Scan for the cell matching the given text and deliver its [x, y] coordinate at center. 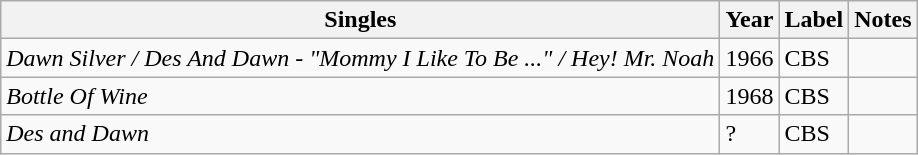
Des and Dawn [360, 134]
Bottle Of Wine [360, 96]
1966 [750, 58]
Year [750, 20]
Notes [883, 20]
1968 [750, 96]
Singles [360, 20]
Dawn Silver / Des And Dawn - "Mommy I Like To Be ..." / Hey! Mr. Noah [360, 58]
? [750, 134]
Label [814, 20]
